Capture the cell that displays the provided text and extract its [x, y] central coordinate. 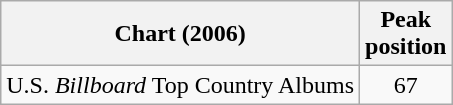
67 [406, 85]
U.S. Billboard Top Country Albums [180, 85]
Peakposition [406, 34]
Chart (2006) [180, 34]
